Determine the (X, Y) coordinate at the center of the cell enclosing the given text.  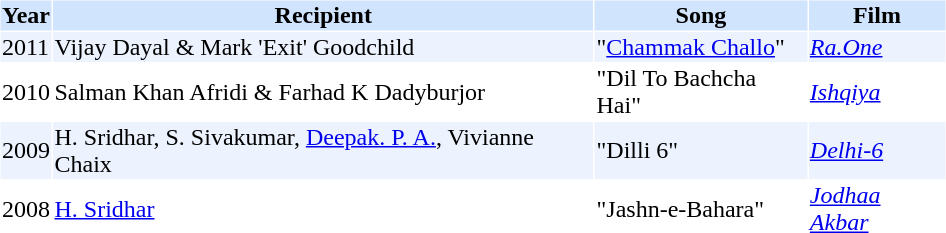
2011 (26, 47)
Recipient (324, 15)
2009 (26, 150)
Year (26, 15)
Ishqiya (876, 92)
Salman Khan Afridi & Farhad K Dadyburjor (324, 92)
Song (701, 15)
Delhi-6 (876, 150)
Ra.One (876, 47)
Vijay Dayal & Mark 'Exit' Goodchild (324, 47)
"Dil To Bachcha Hai" (701, 92)
"Chammak Challo" (701, 47)
Film (876, 15)
2010 (26, 92)
H. Sridhar, S. Sivakumar, Deepak. P. A., Vivianne Chaix (324, 150)
"Dilli 6" (701, 150)
